Return the (X, Y) coordinate for the center point of the cell that contains the specified text.  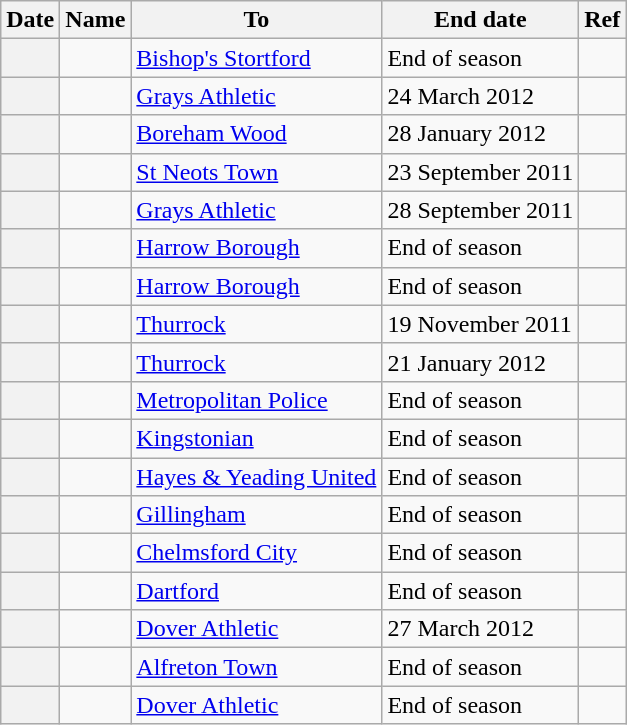
Boreham Wood (256, 134)
To (256, 20)
23 September 2011 (480, 172)
28 January 2012 (480, 134)
Date (30, 20)
Kingstonian (256, 438)
19 November 2011 (480, 324)
St Neots Town (256, 172)
End date (480, 20)
24 March 2012 (480, 96)
28 September 2011 (480, 210)
Name (96, 20)
21 January 2012 (480, 362)
Chelmsford City (256, 553)
Ref (602, 20)
Bishop's Stortford (256, 58)
Gillingham (256, 515)
Dartford (256, 591)
Metropolitan Police (256, 400)
27 March 2012 (480, 629)
Hayes & Yeading United (256, 477)
Alfreton Town (256, 667)
